Capture the cell that displays the provided text and extract its [X, Y] central coordinate. 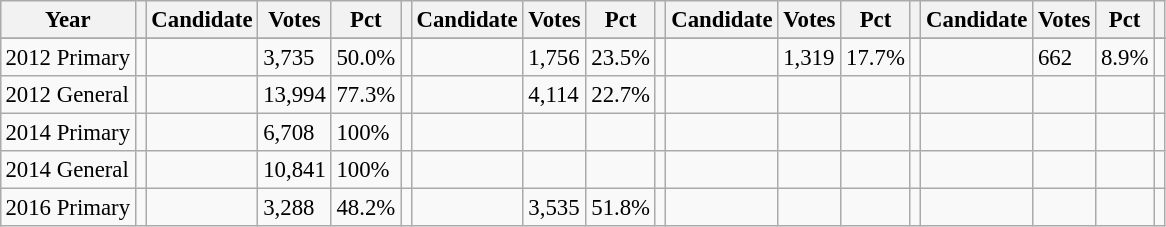
10,841 [294, 170]
2012 Primary [68, 57]
8.9% [1125, 57]
Year [68, 20]
48.2% [366, 208]
662 [1064, 57]
2014 General [68, 170]
2016 Primary [68, 208]
3,735 [294, 57]
51.8% [620, 208]
77.3% [366, 95]
17.7% [876, 57]
3,535 [554, 208]
23.5% [620, 57]
2014 Primary [68, 133]
6,708 [294, 133]
22.7% [620, 95]
13,994 [294, 95]
4,114 [554, 95]
2012 General [68, 95]
3,288 [294, 208]
1,319 [810, 57]
50.0% [366, 57]
1,756 [554, 57]
